Search for the cell housing the specified text and yield its [x, y] center coordinate. 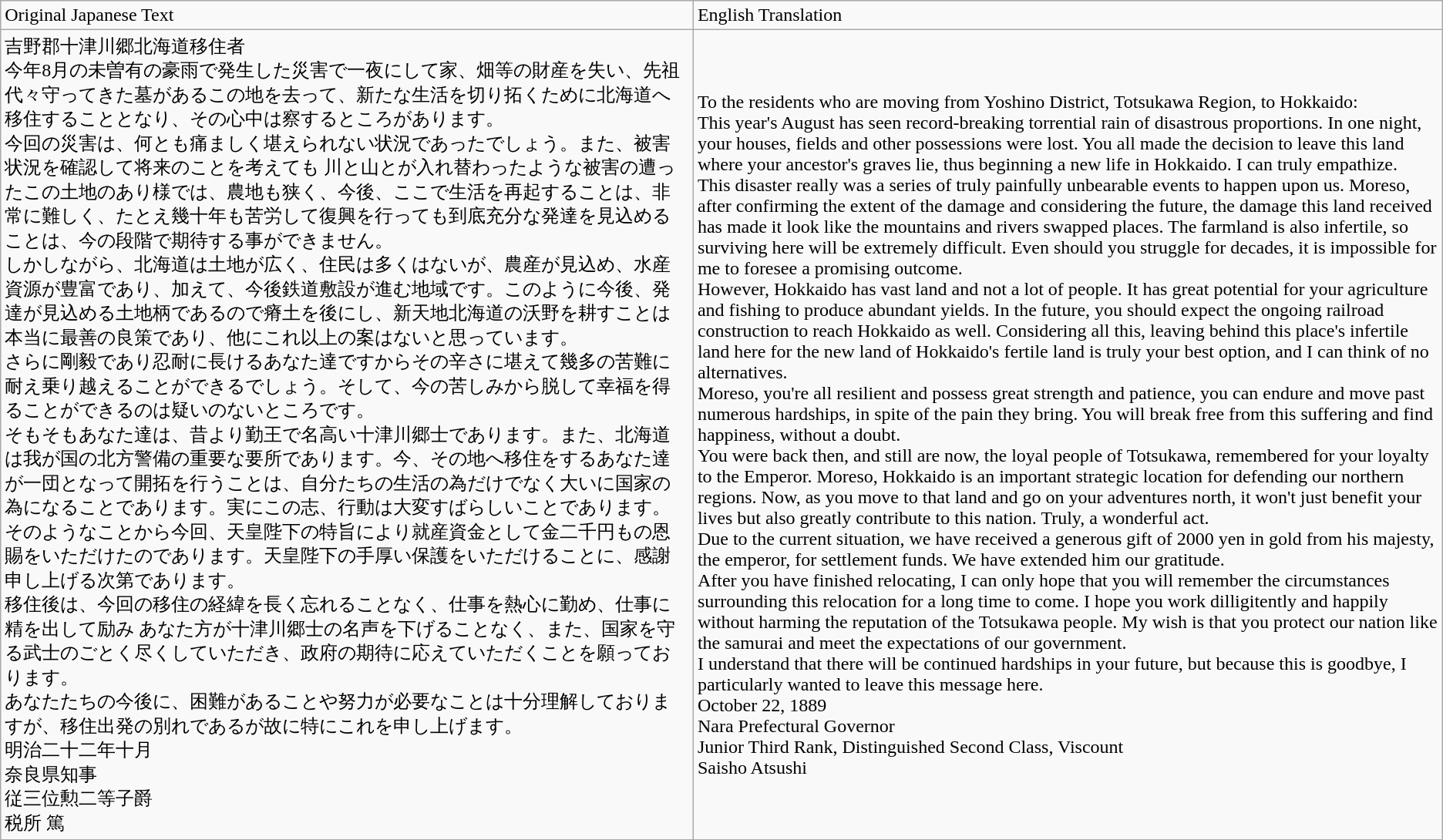
English Translation [1068, 15]
Original Japanese Text [347, 15]
